Determine the [X, Y] coordinate at the center of the cell enclosing the given text.  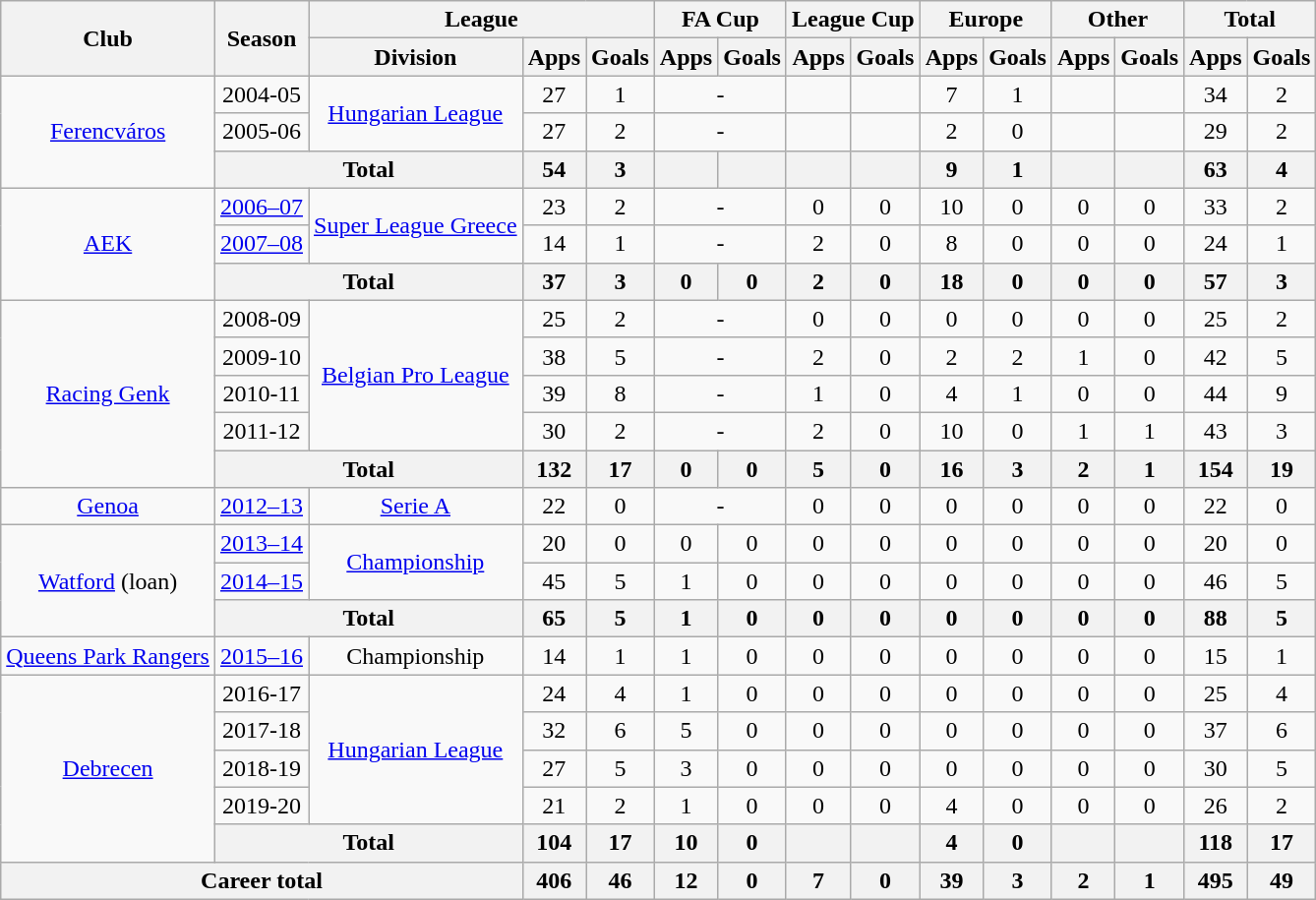
38 [554, 356]
2009-10 [262, 356]
16 [951, 469]
Europe [986, 20]
Career total [262, 880]
104 [554, 843]
65 [554, 619]
57 [1216, 281]
2015–16 [262, 656]
Genoa [108, 507]
2010-11 [262, 393]
154 [1216, 469]
15 [1216, 656]
2019-20 [262, 806]
18 [951, 281]
34 [1216, 94]
2008-09 [262, 319]
Season [262, 38]
32 [554, 731]
Debrecen [108, 768]
2014–15 [262, 581]
2004-05 [262, 94]
45 [554, 581]
League [482, 20]
21 [554, 806]
Division [416, 57]
Queens Park Rangers [108, 656]
Belgian Pro League [416, 375]
23 [554, 207]
495 [1216, 880]
2016-17 [262, 693]
AEK [108, 244]
Ferencváros [108, 132]
29 [1216, 132]
2013–14 [262, 544]
44 [1216, 393]
Super League Greece [416, 225]
26 [1216, 806]
Racing Genk [108, 393]
118 [1216, 843]
33 [1216, 207]
63 [1216, 169]
132 [554, 469]
Other [1117, 20]
2011-12 [262, 431]
49 [1282, 880]
43 [1216, 431]
2012–13 [262, 507]
406 [554, 880]
League Cup [853, 20]
54 [554, 169]
FA Cup [720, 20]
2005-06 [262, 132]
2006–07 [262, 207]
Serie A [416, 507]
12 [686, 880]
2018-19 [262, 768]
2007–08 [262, 244]
19 [1282, 469]
42 [1216, 356]
88 [1216, 619]
Watford (loan) [108, 581]
2017-18 [262, 731]
Club [108, 38]
